For the text-containing cell, return its midpoint in (x, y) coordinate format. 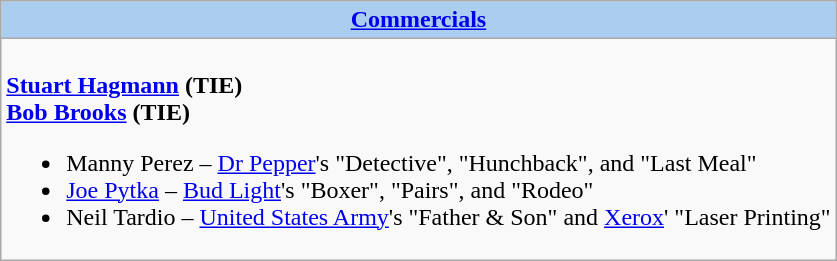
Commercials (418, 20)
